Locate the cell with the specified text and output its (x, y) center coordinate. 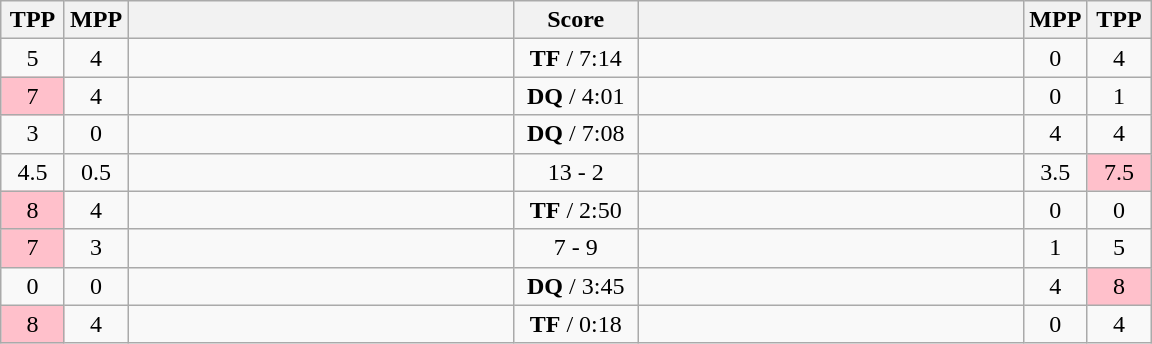
0.5 (96, 172)
DQ / 4:01 (576, 96)
TF / 7:14 (576, 58)
DQ / 7:08 (576, 134)
TF / 0:18 (576, 324)
TF / 2:50 (576, 210)
13 - 2 (576, 172)
DQ / 3:45 (576, 286)
3.5 (1056, 172)
7 - 9 (576, 248)
4.5 (33, 172)
7.5 (1119, 172)
Score (576, 20)
